Identify which cell holds the provided text, then report its [x, y] central coordinate. 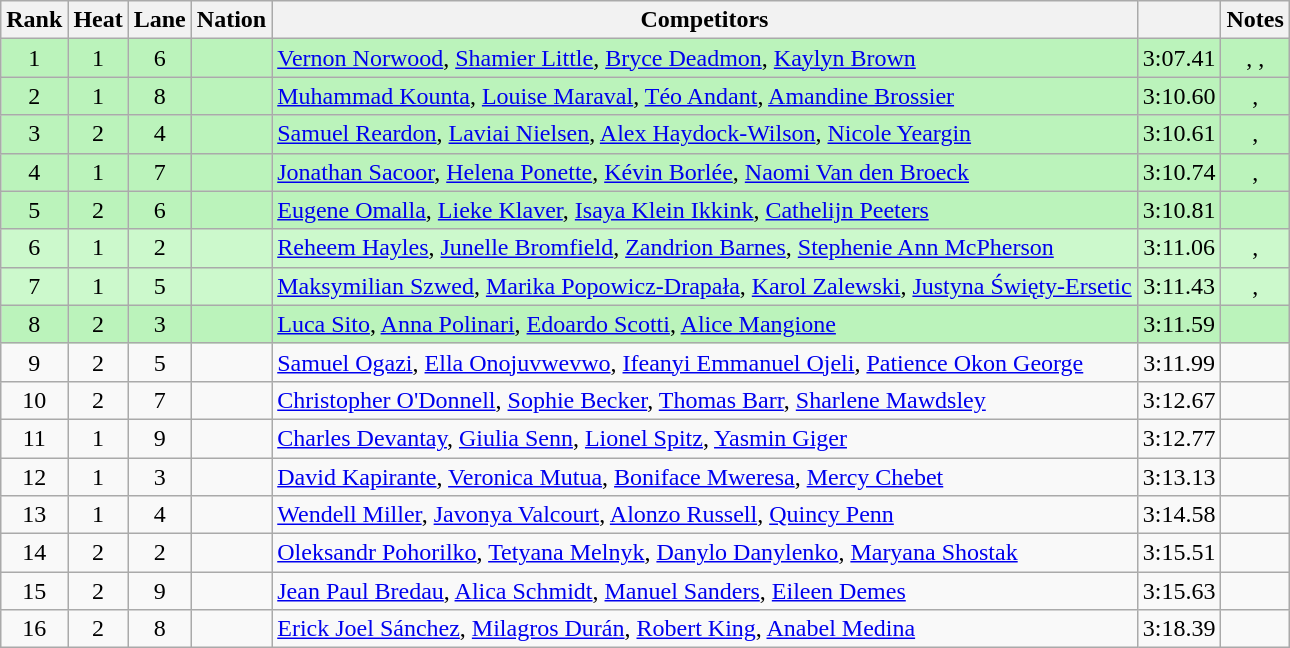
3:11.59 [1179, 324]
3:10.61 [1179, 134]
Notes [1255, 20]
10 [34, 400]
14 [34, 553]
12 [34, 477]
Samuel Reardon, Laviai Nielsen, Alex Haydock-Wilson, Nicole Yeargin [705, 134]
Charles Devantay, Giulia Senn, Lionel Spitz, Yasmin Giger [705, 438]
Muhammad Kounta, Louise Maraval, Téo Andant, Amandine Brossier [705, 96]
3:15.51 [1179, 553]
13 [34, 515]
3:18.39 [1179, 629]
Eugene Omalla, Lieke Klaver, Isaya Klein Ikkink, Cathelijn Peeters [705, 210]
Rank [34, 20]
Wendell Miller, Javonya Valcourt, Alonzo Russell, Quincy Penn [705, 515]
11 [34, 438]
Jean Paul Bredau, Alica Schmidt, Manuel Sanders, Eileen Demes [705, 591]
Christopher O'Donnell, Sophie Becker, Thomas Barr, Sharlene Mawdsley [705, 400]
3:10.60 [1179, 96]
Competitors [705, 20]
Luca Sito, Anna Polinari, Edoardo Scotti, Alice Mangione [705, 324]
3:11.99 [1179, 362]
Jonathan Sacoor, Helena Ponette, Kévin Borlée, Naomi Van den Broeck [705, 172]
, , [1255, 58]
David Kapirante, Veronica Mutua, Boniface Mweresa, Mercy Chebet [705, 477]
16 [34, 629]
15 [34, 591]
Reheem Hayles, Junelle Bromfield, Zandrion Barnes, Stephenie Ann McPherson [705, 248]
Samuel Ogazi, Ella Onojuvwevwo, Ifeanyi Emmanuel Ojeli, Patience Okon George [705, 362]
3:10.81 [1179, 210]
Nation [231, 20]
3:14.58 [1179, 515]
Erick Joel Sánchez, Milagros Durán, Robert King, Anabel Medina [705, 629]
3:12.67 [1179, 400]
3:10.74 [1179, 172]
3:15.63 [1179, 591]
Oleksandr Pohorilko, Tetyana Melnyk, Danylo Danylenko, Maryana Shostak [705, 553]
3:13.13 [1179, 477]
Heat [98, 20]
Vernon Norwood, Shamier Little, Bryce Deadmon, Kaylyn Brown [705, 58]
3:12.77 [1179, 438]
3:07.41 [1179, 58]
Maksymilian Szwed, Marika Popowicz-Drapała, Karol Zalewski, Justyna Święty-Ersetic [705, 286]
3:11.06 [1179, 248]
3:11.43 [1179, 286]
Lane [160, 20]
